Find where the given text appears and provide that cell's center as (x, y) coordinate. 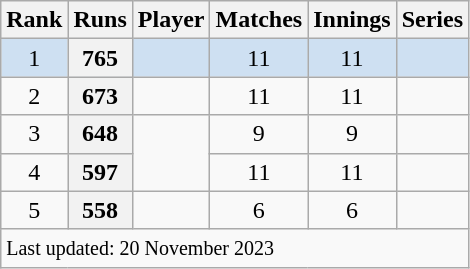
Matches (259, 20)
Last updated: 20 November 2023 (235, 248)
5 (34, 210)
3 (34, 134)
Player (171, 20)
765 (100, 58)
Series (432, 20)
558 (100, 210)
Runs (100, 20)
4 (34, 172)
Rank (34, 20)
648 (100, 134)
673 (100, 96)
2 (34, 96)
Innings (352, 20)
1 (34, 58)
597 (100, 172)
